Find where the given text appears and provide that cell's center as [X, Y] coordinate. 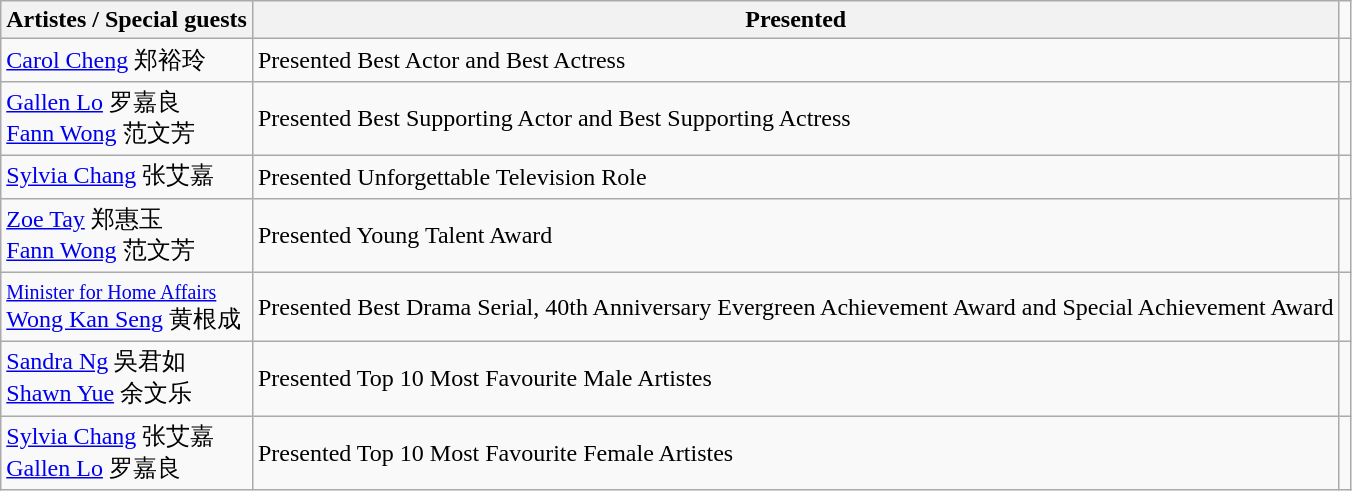
Gallen Lo 罗嘉良Fann Wong 范文芳 [127, 118]
Presented Best Actor and Best Actress [796, 60]
Presented [796, 20]
Presented Top 10 Most Favourite Male Artistes [796, 379]
Presented Young Talent Award [796, 235]
Zoe Tay 郑惠玉Fann Wong 范文芳 [127, 235]
Sandra Ng 吳君如Shawn Yue 余文乐 [127, 379]
Presented Best Drama Serial, 40th Anniversary Evergreen Achievement Award and Special Achievement Award [796, 307]
Sylvia Chang 张艾嘉 [127, 176]
Presented Best Supporting Actor and Best Supporting Actress [796, 118]
Sylvia Chang 张艾嘉Gallen Lo 罗嘉良 [127, 453]
Artistes / Special guests [127, 20]
Presented Top 10 Most Favourite Female Artistes [796, 453]
Presented Unforgettable Television Role [796, 176]
Carol Cheng 郑裕玲 [127, 60]
Minister for Home AffairsWong Kan Seng 黄根成 [127, 307]
